Find where the given text appears and provide that cell's center as (x, y) coordinate. 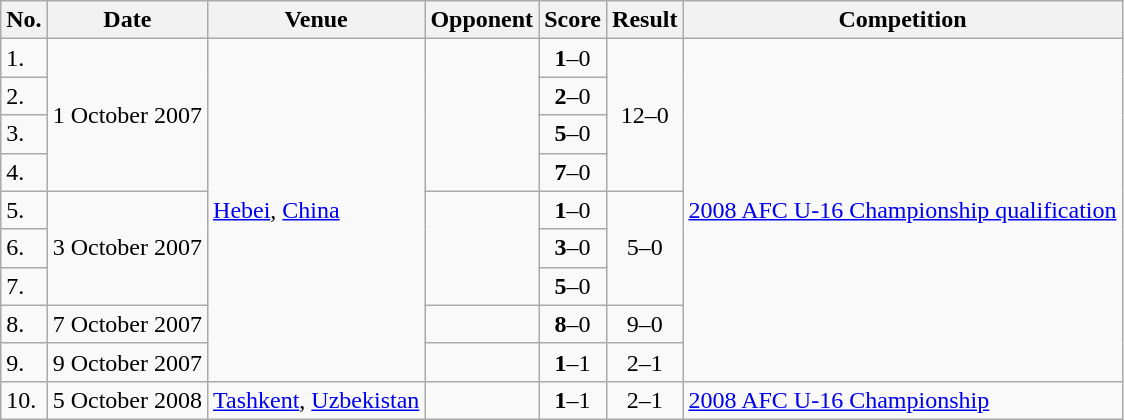
2–0 (573, 96)
Hebei, China (316, 210)
7 October 2007 (127, 324)
8–0 (573, 324)
Date (127, 20)
Tashkent, Uzbekistan (316, 400)
9. (24, 362)
9–0 (645, 324)
Result (645, 20)
1. (24, 58)
8. (24, 324)
7–0 (573, 172)
6. (24, 248)
5 October 2008 (127, 400)
No. (24, 20)
12–0 (645, 115)
3 October 2007 (127, 248)
Score (573, 20)
10. (24, 400)
5. (24, 210)
3–0 (573, 248)
Venue (316, 20)
Competition (902, 20)
4. (24, 172)
1 October 2007 (127, 115)
Opponent (482, 20)
9 October 2007 (127, 362)
2008 AFC U-16 Championship qualification (902, 210)
7. (24, 286)
2. (24, 96)
3. (24, 134)
2008 AFC U-16 Championship (902, 400)
